Pinpoint the cell where the given text exists, returning its (X, Y) midpoint coordinate. 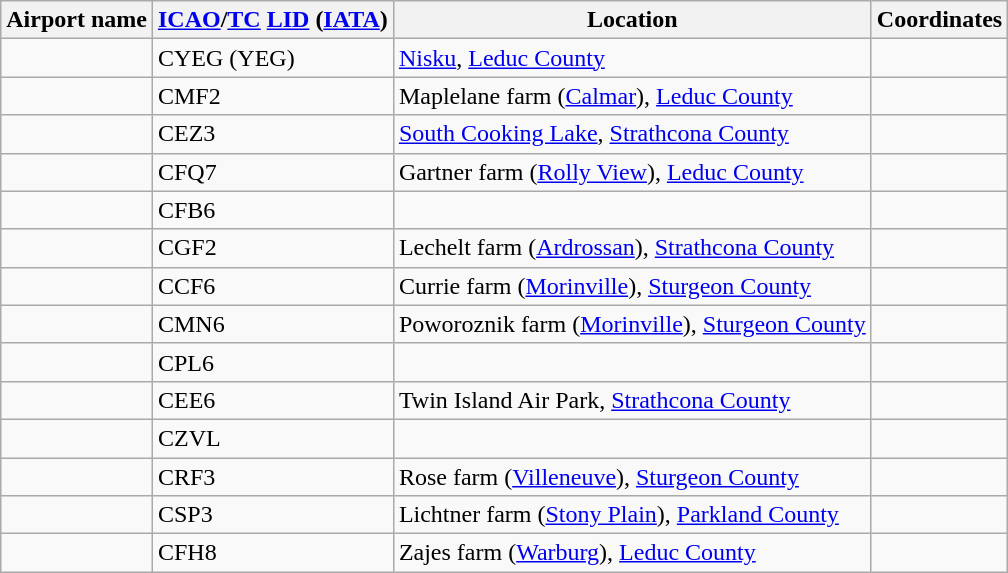
Maplelane farm (Calmar), Leduc County (632, 96)
CPL6 (272, 362)
Nisku, Leduc County (632, 58)
CFB6 (272, 210)
Currie farm (Morinville), Sturgeon County (632, 286)
CMN6 (272, 324)
CYEG (YEG) (272, 58)
CEE6 (272, 400)
CSP3 (272, 515)
ICAO/TC LID (IATA) (272, 20)
Coordinates (939, 20)
CEZ3 (272, 134)
South Cooking Lake, Strathcona County (632, 134)
Poworoznik farm (Morinville), Sturgeon County (632, 324)
Twin Island Air Park, Strathcona County (632, 400)
Zajes farm (Warburg), Leduc County (632, 553)
Location (632, 20)
CRF3 (272, 477)
CZVL (272, 438)
CFH8 (272, 553)
Rose farm (Villeneuve), Sturgeon County (632, 477)
Gartner farm (Rolly View), Leduc County (632, 172)
Lechelt farm (Ardrossan), Strathcona County (632, 248)
Airport name (77, 20)
CMF2 (272, 96)
CGF2 (272, 248)
CFQ7 (272, 172)
Lichtner farm (Stony Plain), Parkland County (632, 515)
CCF6 (272, 286)
